For the text-containing cell, return its midpoint in [X, Y] coordinate format. 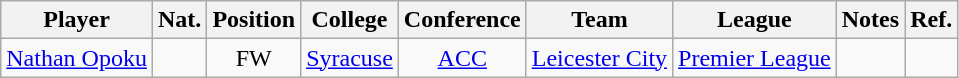
Player [77, 20]
Position [254, 20]
Leicester City [599, 58]
Syracuse [350, 58]
FW [254, 58]
ACC [462, 58]
College [350, 20]
Team [599, 20]
Ref. [932, 20]
Premier League [755, 58]
Nathan Opoku [77, 58]
League [755, 20]
Conference [462, 20]
Nat. [179, 20]
Notes [870, 20]
